Scan for the cell matching the given text and deliver its (x, y) coordinate at center. 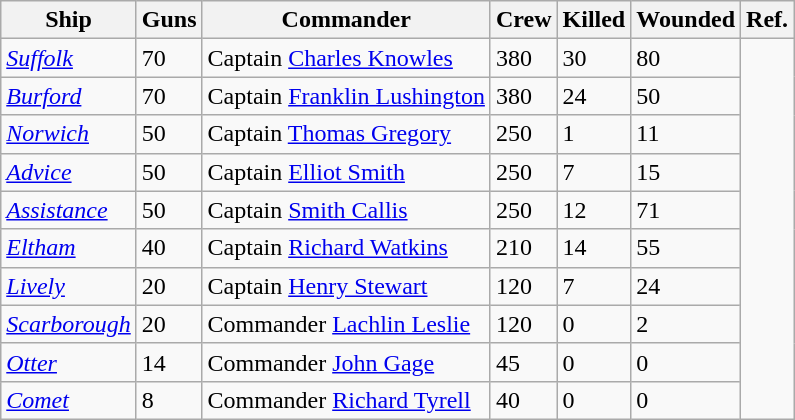
Lively (69, 286)
12 (594, 210)
Assistance (69, 210)
Captain Elliot Smith (346, 172)
Guns (169, 20)
Captain Thomas Gregory (346, 134)
Norwich (69, 134)
11 (686, 134)
210 (524, 248)
Eltham (69, 248)
Burford (69, 96)
Captain Smith Callis (346, 210)
Captain Henry Stewart (346, 286)
Suffolk (69, 58)
Ref. (768, 20)
8 (169, 400)
71 (686, 210)
Scarborough (69, 324)
Killed (594, 20)
55 (686, 248)
Otter (69, 362)
Wounded (686, 20)
80 (686, 58)
Advice (69, 172)
Commander John Gage (346, 362)
Ship (69, 20)
30 (594, 58)
Comet (69, 400)
1 (594, 134)
Commander (346, 20)
15 (686, 172)
Crew (524, 20)
Commander Richard Tyrell (346, 400)
2 (686, 324)
45 (524, 362)
Commander Lachlin Leslie (346, 324)
Captain Richard Watkins (346, 248)
Captain Charles Knowles (346, 58)
Captain Franklin Lushington (346, 96)
